Capture the cell that displays the provided text and extract its (X, Y) central coordinate. 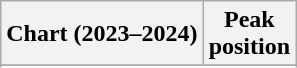
Chart (2023–2024) (102, 34)
Peakposition (249, 34)
